Capture the cell that displays the provided text and extract its (X, Y) central coordinate. 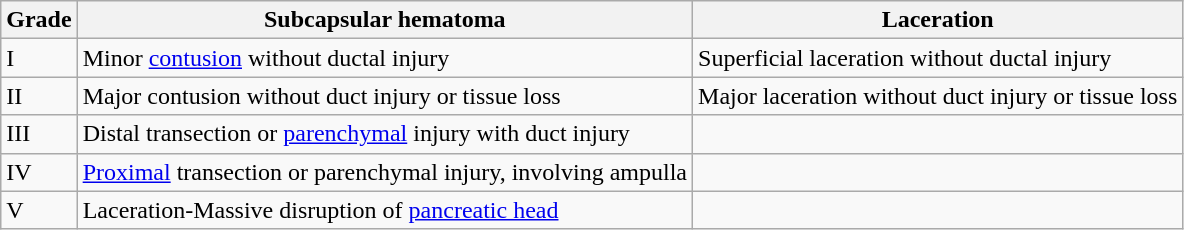
II (39, 96)
Major contusion without duct injury or tissue loss (384, 96)
Grade (39, 20)
Major laceration without duct injury or tissue loss (938, 96)
Proximal transection or parenchymal injury, involving ampulla (384, 172)
Minor contusion without ductal injury (384, 58)
Superficial laceration without ductal injury (938, 58)
V (39, 210)
IV (39, 172)
Subcapsular hematoma (384, 20)
Distal transection or parenchymal injury with duct injury (384, 134)
I (39, 58)
Laceration-Massive disruption of pancreatic head (384, 210)
Laceration (938, 20)
III (39, 134)
